Find where the given text appears and provide that cell's center as [x, y] coordinate. 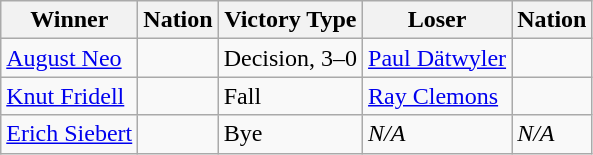
Ray Clemons [438, 96]
Decision, 3–0 [290, 58]
Bye [290, 134]
Loser [438, 20]
Winner [70, 20]
Fall [290, 96]
Paul Dätwyler [438, 58]
Knut Fridell [70, 96]
August Neo [70, 58]
Erich Siebert [70, 134]
Victory Type [290, 20]
